Capture the cell that displays the provided text and extract its [x, y] central coordinate. 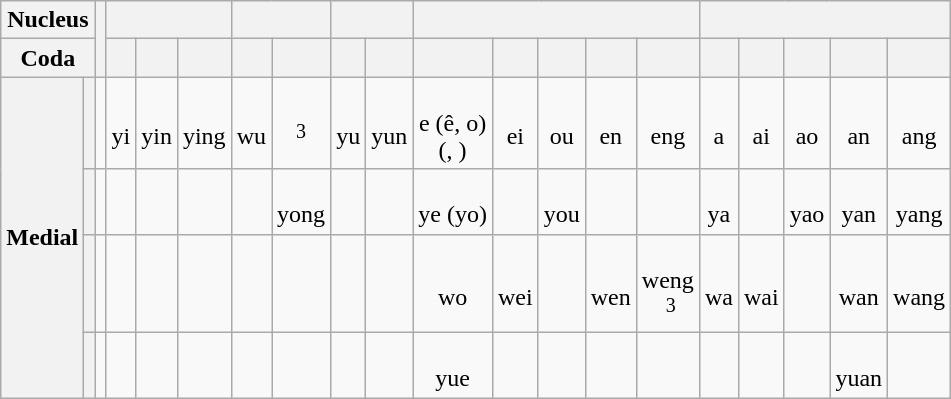
Medial [42, 238]
yang [920, 202]
yong [302, 202]
yan [859, 202]
weng 3 [668, 284]
ya [718, 202]
wa [718, 284]
Nucleus [48, 20]
wo [453, 284]
wan [859, 284]
Coda [48, 58]
yu [348, 123]
wu [251, 123]
3 [302, 123]
wen [610, 284]
ei [515, 123]
wei [515, 284]
yao [807, 202]
en [610, 123]
yi [121, 123]
wai [761, 284]
ang [920, 123]
ou [562, 123]
a [718, 123]
e (ê, o) (, ) [453, 123]
yue [453, 366]
an [859, 123]
eng [668, 123]
wang [920, 284]
yuan [859, 366]
ye (yo) [453, 202]
ao [807, 123]
yin [157, 123]
you [562, 202]
ying [204, 123]
ai [761, 123]
yun [390, 123]
